Capture the cell that displays the provided text and extract its [x, y] central coordinate. 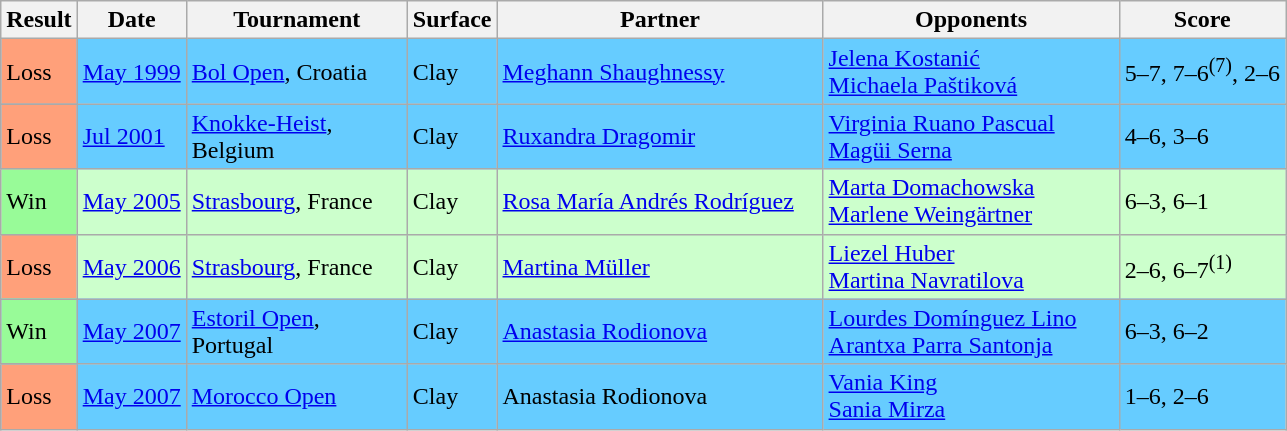
Ruxandra Dragomir [660, 136]
Lourdes Domínguez Lino Arantxa Parra Santonja [971, 332]
May 2006 [132, 266]
Rosa María Andrés Rodríguez [660, 202]
May 2005 [132, 202]
Score [1202, 20]
Jelena Kostanić Michaela Paštiková [971, 72]
Surface [452, 20]
6–3, 6–1 [1202, 202]
2–6, 6–7(1) [1202, 266]
Estoril Open, Portugal [296, 332]
Opponents [971, 20]
Vania King Sania Mirza [971, 396]
Result [39, 20]
6–3, 6–2 [1202, 332]
5–7, 7–6(7), 2–6 [1202, 72]
Knokke-Heist, Belgium [296, 136]
Date [132, 20]
Meghann Shaughnessy [660, 72]
Marta Domachowska Marlene Weingärtner [971, 202]
Martina Müller [660, 266]
Jul 2001 [132, 136]
Virginia Ruano Pascual Magüi Serna [971, 136]
Tournament [296, 20]
4–6, 3–6 [1202, 136]
Bol Open, Croatia [296, 72]
May 1999 [132, 72]
1–6, 2–6 [1202, 396]
Liezel Huber Martina Navratilova [971, 266]
Partner [660, 20]
Morocco Open [296, 396]
